Detect which cell encompasses the target text, then output its [x, y] center coordinate. 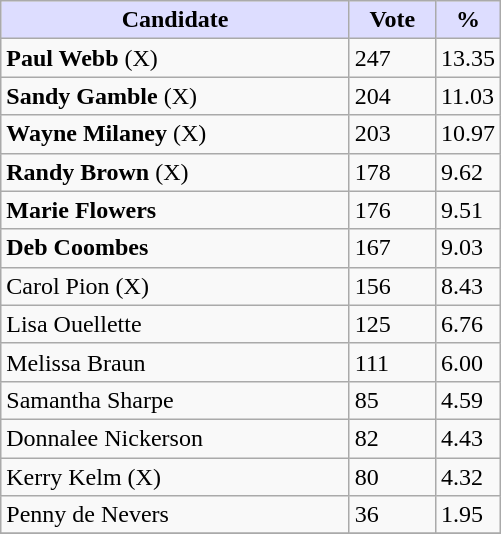
Vote [392, 20]
204 [392, 96]
Candidate [176, 20]
Samantha Sharpe [176, 400]
11.03 [468, 96]
% [468, 20]
Lisa Ouellette [176, 324]
82 [392, 438]
13.35 [468, 58]
Donnalee Nickerson [176, 438]
10.97 [468, 134]
Wayne Milaney (X) [176, 134]
Marie Flowers [176, 210]
8.43 [468, 286]
Paul Webb (X) [176, 58]
4.59 [468, 400]
111 [392, 362]
4.43 [468, 438]
Carol Pion (X) [176, 286]
167 [392, 248]
156 [392, 286]
80 [392, 477]
9.62 [468, 172]
9.03 [468, 248]
6.76 [468, 324]
Melissa Braun [176, 362]
125 [392, 324]
6.00 [468, 362]
Sandy Gamble (X) [176, 96]
4.32 [468, 477]
85 [392, 400]
247 [392, 58]
Randy Brown (X) [176, 172]
Penny de Nevers [176, 515]
178 [392, 172]
203 [392, 134]
9.51 [468, 210]
36 [392, 515]
Kerry Kelm (X) [176, 477]
176 [392, 210]
Deb Coombes [176, 248]
1.95 [468, 515]
